Detect which cell encompasses the target text, then output its (x, y) center coordinate. 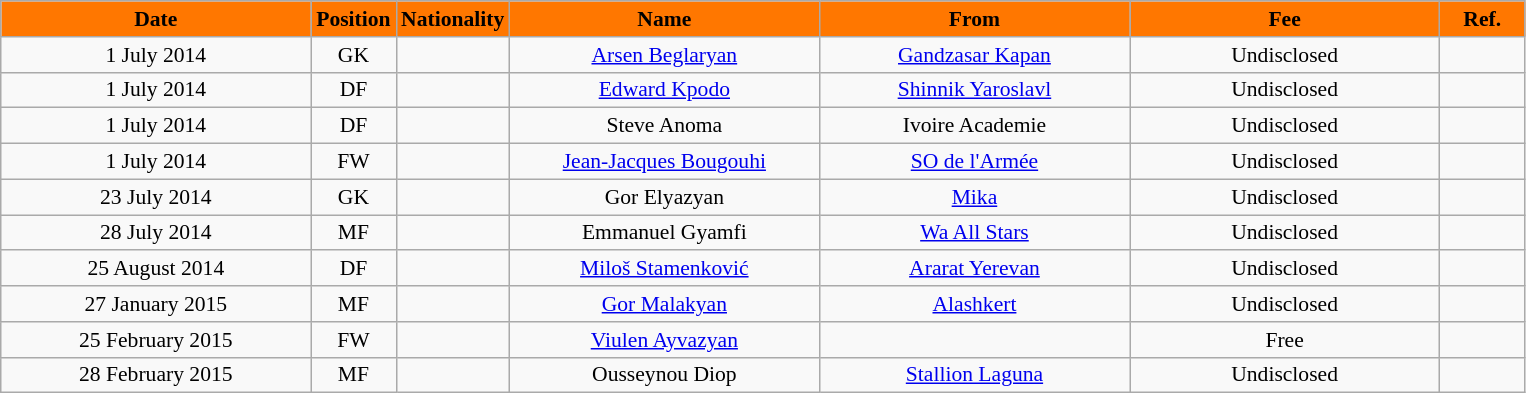
SO de l'Armée (974, 162)
25 August 2014 (156, 269)
Name (664, 19)
23 July 2014 (156, 197)
Viulen Ayvazyan (664, 340)
Mika (974, 197)
Jean-Jacques Bougouhi (664, 162)
Arsen Beglaryan (664, 55)
Edward Kpodo (664, 90)
Date (156, 19)
28 February 2015 (156, 375)
Fee (1285, 19)
Position (354, 19)
Wa All Stars (974, 233)
Gor Malakyan (664, 304)
Free (1285, 340)
Ararat Yerevan (974, 269)
Steve Anoma (664, 126)
Gandzasar Kapan (974, 55)
28 July 2014 (156, 233)
Stallion Laguna (974, 375)
Miloš Stamenković (664, 269)
Emmanuel Gyamfi (664, 233)
Alashkert (974, 304)
27 January 2015 (156, 304)
Shinnik Yaroslavl (974, 90)
From (974, 19)
25 February 2015 (156, 340)
Nationality (452, 19)
Ref. (1482, 19)
Gor Elyazyan (664, 197)
Ivoire Academie (974, 126)
Ousseynou Diop (664, 375)
